Return (x, y) of the center of cell containing provided text 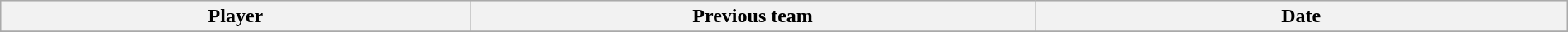
Date (1301, 16)
Previous team (753, 16)
Player (236, 16)
